Search for the cell housing the specified text and yield its [X, Y] center coordinate. 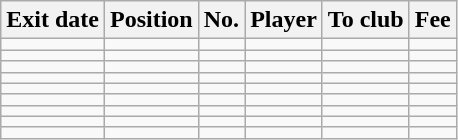
Fee [432, 20]
Position [151, 20]
No. [221, 20]
Exit date [53, 20]
To club [366, 20]
Player [284, 20]
